Detect which cell encompasses the target text, then output its (x, y) center coordinate. 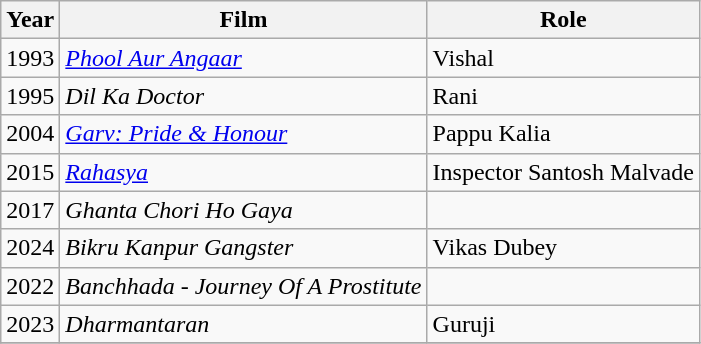
Banchhada - Journey Of A Prostitute (244, 286)
1993 (30, 58)
Inspector Santosh Malvade (563, 172)
1995 (30, 96)
2015 (30, 172)
Vikas Dubey (563, 248)
Bikru Kanpur Gangster (244, 248)
Year (30, 20)
Role (563, 20)
2004 (30, 134)
Rahasya (244, 172)
Pappu Kalia (563, 134)
2023 (30, 324)
2022 (30, 286)
Garv: Pride & Honour (244, 134)
Ghanta Chori Ho Gaya (244, 210)
Dharmantaran (244, 324)
Vishal (563, 58)
Phool Aur Angaar (244, 58)
Dil Ka Doctor (244, 96)
Film (244, 20)
Guruji (563, 324)
2017 (30, 210)
2024 (30, 248)
Rani (563, 96)
